Identify which cell holds the provided text, then report its [X, Y] central coordinate. 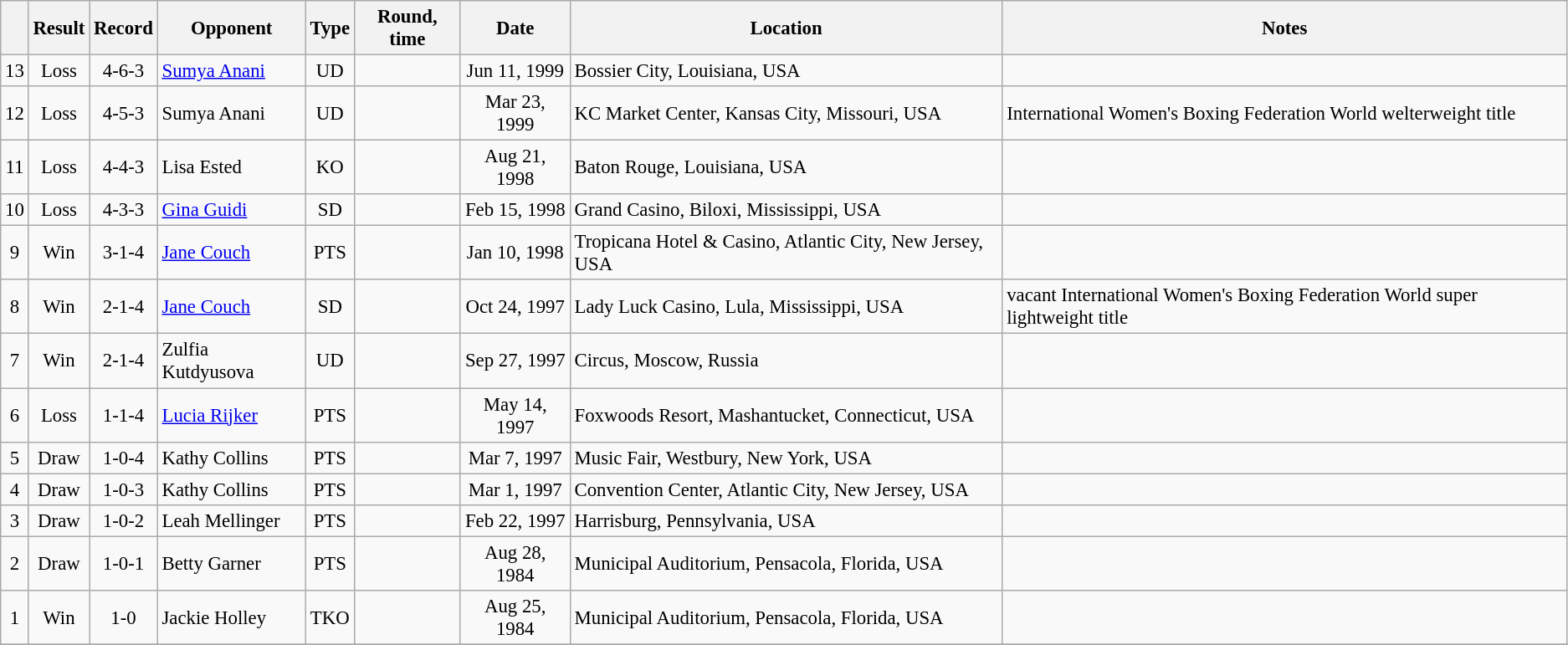
Foxwoods Resort, Mashantucket, Connecticut, USA [787, 415]
TKO [330, 617]
vacant International Women's Boxing Federation World super lightweight title [1285, 306]
10 [15, 210]
Leah Mellinger [231, 520]
4-3-3 [124, 210]
Type [330, 28]
May 14, 1997 [515, 415]
Mar 7, 1997 [515, 458]
Oct 24, 1997 [515, 306]
3 [15, 520]
Aug 21, 1998 [515, 167]
Result [59, 28]
9 [15, 253]
2 [15, 564]
Tropicana Hotel & Casino, Atlantic City, New Jersey, USA [787, 253]
Opponent [231, 28]
Grand Casino, Biloxi, Mississippi, USA [787, 210]
Mar 1, 1997 [515, 489]
Jan 10, 1998 [515, 253]
KC Market Center, Kansas City, Missouri, USA [787, 114]
Jackie Holley [231, 617]
Bossier City, Louisiana, USA [787, 71]
Music Fair, Westbury, New York, USA [787, 458]
Harrisburg, Pennsylvania, USA [787, 520]
Lucia Rijker [231, 415]
Zulfia Kutdyusova [231, 361]
12 [15, 114]
1-1-4 [124, 415]
Aug 28, 1984 [515, 564]
Betty Garner [231, 564]
Location [787, 28]
Date [515, 28]
8 [15, 306]
1-0-3 [124, 489]
1-0-1 [124, 564]
Feb 15, 1998 [515, 210]
Baton Rouge, Louisiana, USA [787, 167]
Convention Center, Atlantic City, New Jersey, USA [787, 489]
1-0 [124, 617]
1 [15, 617]
Aug 25, 1984 [515, 617]
4-6-3 [124, 71]
11 [15, 167]
1-0-4 [124, 458]
Mar 23, 1999 [515, 114]
Circus, Moscow, Russia [787, 361]
1-0-2 [124, 520]
5 [15, 458]
4 [15, 489]
Round, time [407, 28]
7 [15, 361]
6 [15, 415]
Gina Guidi [231, 210]
KO [330, 167]
International Women's Boxing Federation World welterweight title [1285, 114]
Jun 11, 1999 [515, 71]
4-5-3 [124, 114]
Sep 27, 1997 [515, 361]
4-4-3 [124, 167]
3-1-4 [124, 253]
Lady Luck Casino, Lula, Mississippi, USA [787, 306]
Feb 22, 1997 [515, 520]
Record [124, 28]
13 [15, 71]
Lisa Ested [231, 167]
Notes [1285, 28]
